Detect which cell encompasses the target text, then output its [x, y] center coordinate. 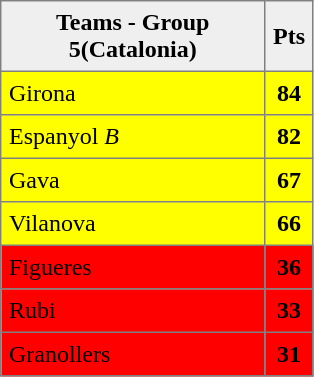
36 [289, 267]
67 [289, 180]
66 [289, 224]
Granollers [133, 354]
31 [289, 354]
Girona [133, 93]
Gava [133, 180]
Espanyol B [133, 137]
Vilanova [133, 224]
Rubi [133, 311]
Teams - Group 5(Catalonia) [133, 36]
Figueres [133, 267]
82 [289, 137]
84 [289, 93]
33 [289, 311]
Pts [289, 36]
